Locate the cell with the specified text and output its (X, Y) center coordinate. 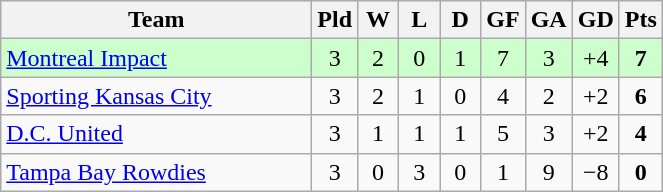
L (420, 20)
Montreal Impact (156, 58)
W (378, 20)
GD (596, 20)
D (460, 20)
+4 (596, 58)
Sporting Kansas City (156, 96)
D.C. United (156, 134)
Tampa Bay Rowdies (156, 172)
5 (503, 134)
GF (503, 20)
Pts (640, 20)
Pld (335, 20)
GA (548, 20)
−8 (596, 172)
6 (640, 96)
Team (156, 20)
9 (548, 172)
